Capture the cell that displays the provided text and extract its (X, Y) central coordinate. 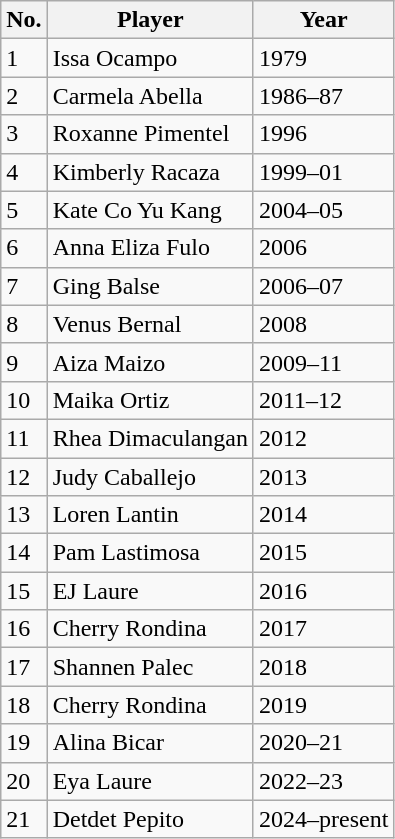
Loren Lantin (150, 515)
19 (24, 743)
6 (24, 248)
2018 (323, 667)
Aiza Maizo (150, 362)
2022–23 (323, 781)
20 (24, 781)
Eya Laure (150, 781)
Roxanne Pimentel (150, 134)
2004–05 (323, 210)
11 (24, 438)
3 (24, 134)
2006–07 (323, 286)
Shannen Palec (150, 667)
9 (24, 362)
Kimberly Racaza (150, 172)
1996 (323, 134)
2008 (323, 324)
1979 (323, 58)
Ging Balse (150, 286)
2019 (323, 705)
2009–11 (323, 362)
18 (24, 705)
2012 (323, 438)
2006 (323, 248)
Judy Caballejo (150, 477)
17 (24, 667)
Pam Lastimosa (150, 553)
1999–01 (323, 172)
Issa Ocampo (150, 58)
2014 (323, 515)
2013 (323, 477)
Year (323, 20)
Detdet Pepito (150, 819)
Venus Bernal (150, 324)
5 (24, 210)
7 (24, 286)
13 (24, 515)
2020–21 (323, 743)
2017 (323, 629)
Carmela Abella (150, 96)
Alina Bicar (150, 743)
Maika Ortiz (150, 400)
Kate Co Yu Kang (150, 210)
Anna Eliza Fulo (150, 248)
10 (24, 400)
EJ Laure (150, 591)
15 (24, 591)
1 (24, 58)
4 (24, 172)
2011–12 (323, 400)
2 (24, 96)
Rhea Dimaculangan (150, 438)
No. (24, 20)
1986–87 (323, 96)
Player (150, 20)
2024–present (323, 819)
12 (24, 477)
2016 (323, 591)
2015 (323, 553)
14 (24, 553)
8 (24, 324)
21 (24, 819)
16 (24, 629)
